Determine the [X, Y] coordinate at the center of the cell enclosing the given text.  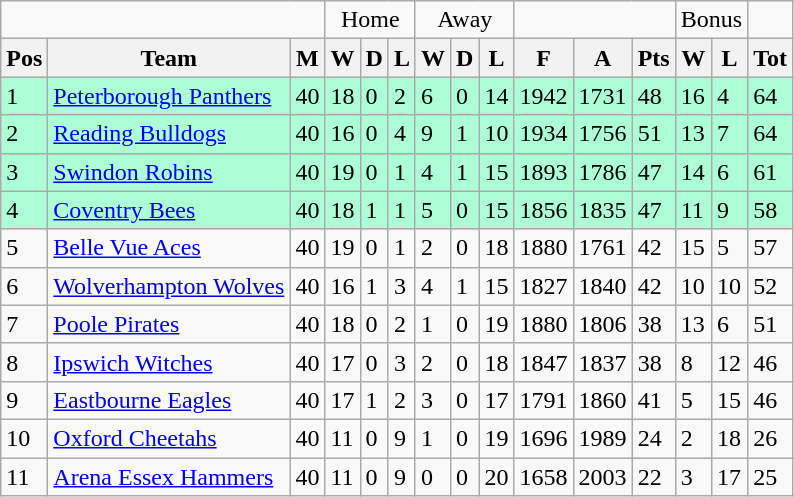
1731 [602, 96]
Pos [24, 58]
22 [654, 477]
1989 [602, 438]
Belle Vue Aces [169, 248]
1837 [602, 362]
Eastbourne Eagles [169, 400]
1696 [544, 438]
Oxford Cheetahs [169, 438]
1934 [544, 134]
Pts [654, 58]
24 [654, 438]
57 [770, 248]
Peterborough Panthers [169, 96]
12 [729, 362]
1893 [544, 172]
58 [770, 210]
Arena Essex Hammers [169, 477]
1856 [544, 210]
Bonus [711, 20]
M [308, 58]
20 [496, 477]
1835 [602, 210]
Swindon Robins [169, 172]
1847 [544, 362]
Tot [770, 58]
1840 [602, 286]
1791 [544, 400]
F [544, 58]
1942 [544, 96]
A [602, 58]
52 [770, 286]
1827 [544, 286]
1756 [602, 134]
Away [464, 20]
Poole Pirates [169, 324]
Wolverhampton Wolves [169, 286]
41 [654, 400]
61 [770, 172]
Team [169, 58]
2003 [602, 477]
1786 [602, 172]
1806 [602, 324]
48 [654, 96]
Home [370, 20]
1761 [602, 248]
26 [770, 438]
Coventry Bees [169, 210]
1860 [602, 400]
25 [770, 477]
Ipswich Witches [169, 362]
1658 [544, 477]
Reading Bulldogs [169, 134]
